Identify which cell holds the provided text, then report its (X, Y) central coordinate. 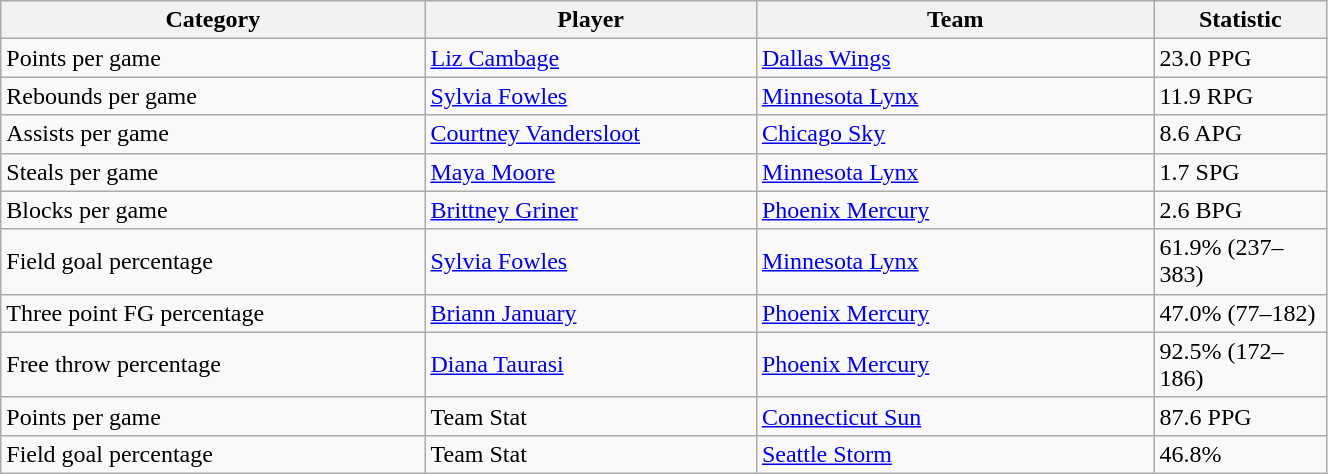
Liz Cambage (590, 58)
Assists per game (213, 134)
Rebounds per game (213, 96)
8.6 APG (1240, 134)
Free throw percentage (213, 364)
Courtney Vandersloot (590, 134)
46.8% (1240, 454)
Three point FG percentage (213, 313)
Diana Taurasi (590, 364)
92.5% (172–186) (1240, 364)
11.9 RPG (1240, 96)
Steals per game (213, 172)
1.7 SPG (1240, 172)
Team (955, 20)
61.9% (237–383) (1240, 262)
Player (590, 20)
23.0 PPG (1240, 58)
87.6 PPG (1240, 416)
Seattle Storm (955, 454)
Dallas Wings (955, 58)
Connecticut Sun (955, 416)
Blocks per game (213, 210)
Chicago Sky (955, 134)
2.6 BPG (1240, 210)
47.0% (77–182) (1240, 313)
Statistic (1240, 20)
Maya Moore (590, 172)
Category (213, 20)
Brittney Griner (590, 210)
Briann January (590, 313)
